Extract the [x, y] coordinate from the center of the cell holding the provided text.  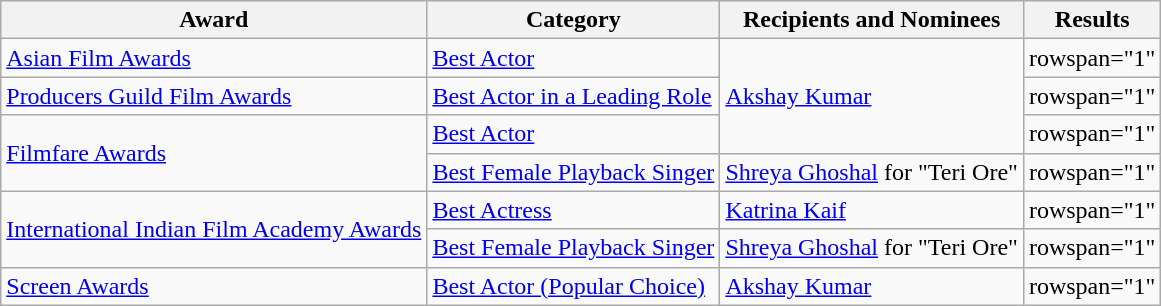
International Indian Film Academy Awards [214, 229]
Recipients and Nominees [872, 20]
Category [574, 20]
Filmfare Awards [214, 153]
Asian Film Awards [214, 58]
Producers Guild Film Awards [214, 96]
Katrina Kaif [872, 210]
Best Actor (Popular Choice) [574, 286]
Screen Awards [214, 286]
Award [214, 20]
Best Actress [574, 210]
Best Actor in a Leading Role [574, 96]
Results [1092, 20]
